Return the [x, y] coordinate for the center point of the cell that contains the specified text.  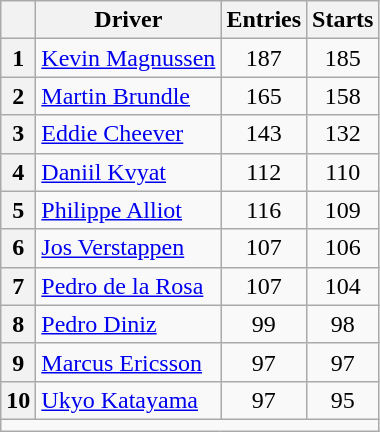
5 [18, 210]
10 [18, 400]
112 [264, 172]
Pedro Diniz [128, 324]
8 [18, 324]
4 [18, 172]
Ukyo Katayama [128, 400]
Jos Verstappen [128, 248]
185 [343, 58]
143 [264, 134]
Starts [343, 20]
110 [343, 172]
Eddie Cheever [128, 134]
9 [18, 362]
98 [343, 324]
Marcus Ericsson [128, 362]
Daniil Kvyat [128, 172]
116 [264, 210]
187 [264, 58]
Pedro de la Rosa [128, 286]
Kevin Magnussen [128, 58]
7 [18, 286]
Martin Brundle [128, 96]
3 [18, 134]
2 [18, 96]
165 [264, 96]
Philippe Alliot [128, 210]
132 [343, 134]
158 [343, 96]
95 [343, 400]
Driver [128, 20]
106 [343, 248]
104 [343, 286]
109 [343, 210]
6 [18, 248]
1 [18, 58]
99 [264, 324]
Entries [264, 20]
